For the text-containing cell, return its midpoint in [x, y] coordinate format. 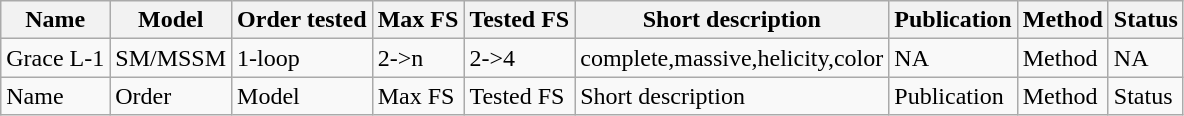
2->n [418, 58]
Order tested [302, 20]
2->4 [520, 58]
Order [171, 96]
1-loop [302, 58]
SM/MSSM [171, 58]
Grace L-1 [56, 58]
complete,massive,helicity,color [732, 58]
